Locate the cell with the specified text and output its (X, Y) center coordinate. 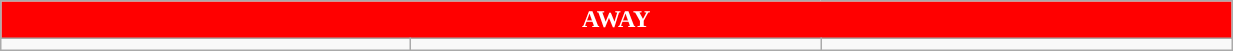
AWAY (616, 20)
